Return the [X, Y] coordinate for the center point of the cell that contains the specified text.  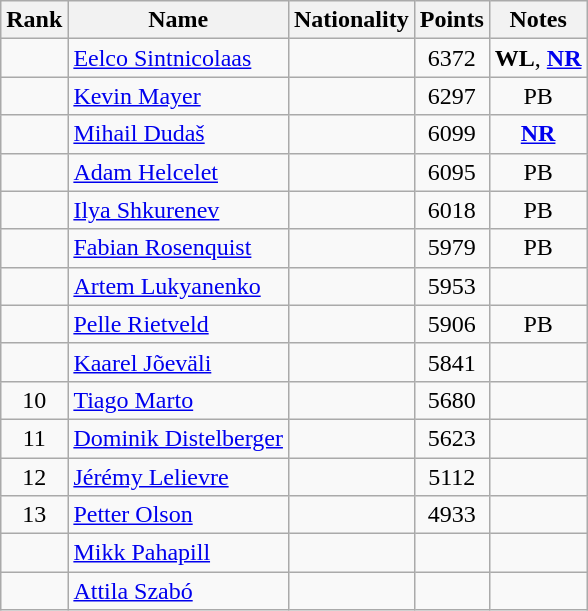
5112 [452, 477]
Kevin Mayer [178, 96]
Adam Helcelet [178, 172]
4933 [452, 515]
6018 [452, 210]
5906 [452, 324]
11 [34, 438]
13 [34, 515]
5623 [452, 438]
Petter Olson [178, 515]
Jérémy Lelievre [178, 477]
6099 [452, 134]
Notes [538, 20]
Fabian Rosenquist [178, 248]
Name [178, 20]
5680 [452, 400]
WL, NR [538, 58]
NR [538, 134]
Mikk Pahapill [178, 553]
5953 [452, 286]
Dominik Distelberger [178, 438]
Attila Szabó [178, 591]
6095 [452, 172]
Tiago Marto [178, 400]
Artem Lukyanenko [178, 286]
Eelco Sintnicolaas [178, 58]
Mihail Dudaš [178, 134]
Rank [34, 20]
Pelle Rietveld [178, 324]
5979 [452, 248]
10 [34, 400]
6297 [452, 96]
12 [34, 477]
Ilya Shkurenev [178, 210]
6372 [452, 58]
Points [452, 20]
Nationality [351, 20]
5841 [452, 362]
Kaarel Jõeväli [178, 362]
